Locate the cell with the specified text and output its [x, y] center coordinate. 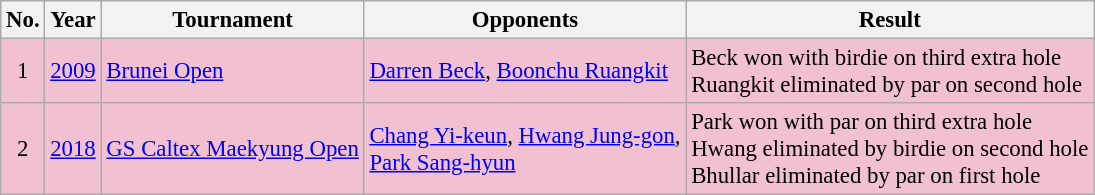
2018 [73, 149]
2009 [73, 72]
2 [23, 149]
1 [23, 72]
Darren Beck, Boonchu Ruangkit [525, 72]
Park won with par on third extra holeHwang eliminated by birdie on second holeBhullar eliminated by par on first hole [890, 149]
Chang Yi-keun, Hwang Jung-gon, Park Sang-hyun [525, 149]
GS Caltex Maekyung Open [232, 149]
Beck won with birdie on third extra holeRuangkit eliminated by par on second hole [890, 72]
Tournament [232, 20]
Brunei Open [232, 72]
Opponents [525, 20]
Result [890, 20]
Year [73, 20]
No. [23, 20]
